Provide the (X, Y) coordinate of the cell's center where the given text is located.  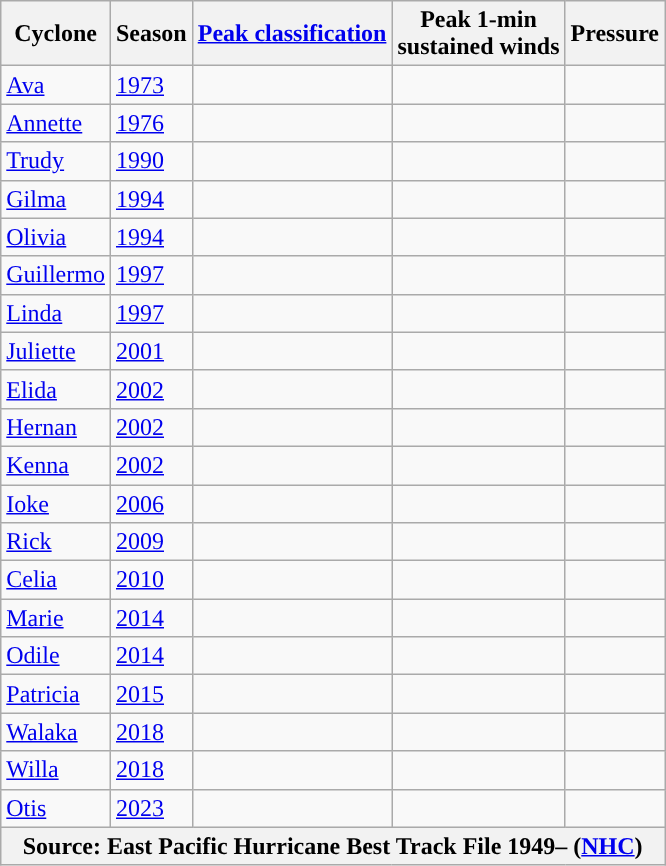
Peak classification (292, 34)
1990 (151, 161)
Cyclone (56, 34)
2006 (151, 503)
Hernan (56, 427)
Ava (56, 85)
Guillermo (56, 275)
Patricia (56, 694)
Celia (56, 580)
Pressure (615, 34)
2001 (151, 351)
Olivia (56, 237)
Trudy (56, 161)
Ioke (56, 503)
Otis (56, 808)
2023 (151, 808)
Linda (56, 313)
Peak 1-minsustained winds (478, 34)
2009 (151, 542)
Odile (56, 656)
Rick (56, 542)
Gilma (56, 199)
Marie (56, 618)
1973 (151, 85)
2010 (151, 580)
Kenna (56, 465)
Source: East Pacific Hurricane Best Track File 1949– (NHC) (333, 846)
1976 (151, 123)
Annette (56, 123)
Willa (56, 770)
Juliette (56, 351)
Walaka (56, 732)
2015 (151, 694)
Elida (56, 389)
Season (151, 34)
